From the cell containing the given text, extract its center point as [X, Y] coordinate. 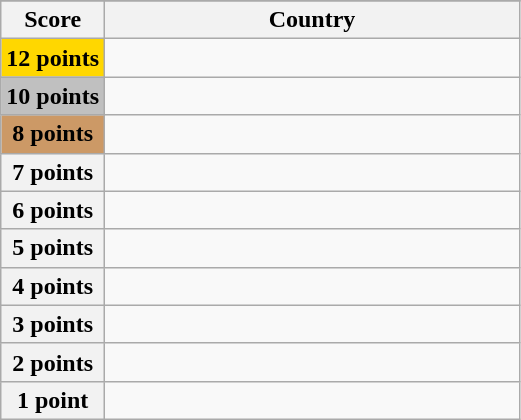
7 points [53, 172]
12 points [53, 58]
6 points [53, 210]
2 points [53, 362]
10 points [53, 96]
Score [53, 20]
5 points [53, 248]
Country [312, 20]
8 points [53, 134]
1 point [53, 400]
3 points [53, 324]
4 points [53, 286]
